Scan for the cell matching the given text and deliver its [X, Y] coordinate at center. 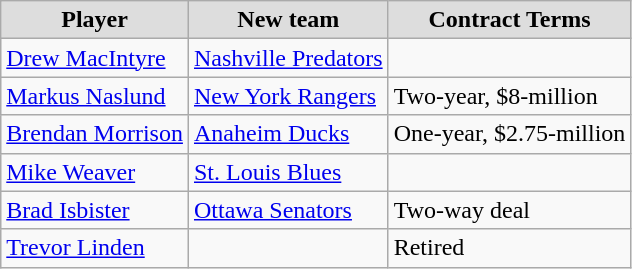
Retired [510, 248]
Trevor Linden [95, 248]
St. Louis Blues [288, 172]
Two-year, $8-million [510, 96]
Player [95, 20]
Anaheim Ducks [288, 134]
Brad Isbister [95, 210]
Ottawa Senators [288, 210]
One-year, $2.75-million [510, 134]
Contract Terms [510, 20]
Mike Weaver [95, 172]
Drew MacIntyre [95, 58]
Markus Naslund [95, 96]
Brendan Morrison [95, 134]
Nashville Predators [288, 58]
New team [288, 20]
Two-way deal [510, 210]
New York Rangers [288, 96]
